Search for the cell housing the specified text and yield its (X, Y) center coordinate. 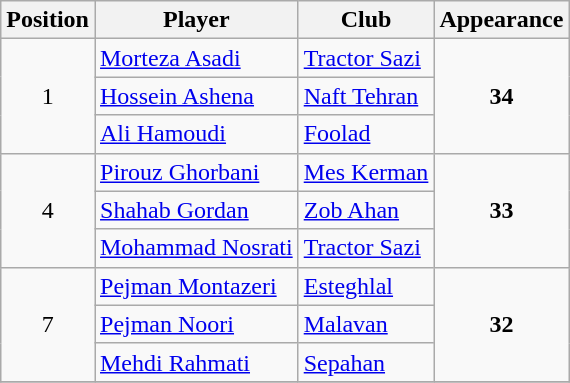
Pejman Montazeri (196, 286)
32 (502, 324)
Pirouz Ghorbani (196, 172)
Club (366, 20)
Naft Tehran (366, 96)
Zob Ahan (366, 210)
Sepahan (366, 362)
Pejman Noori (196, 324)
Mes Kerman (366, 172)
Esteghlal (366, 286)
Mehdi Rahmati (196, 362)
Shahab Gordan (196, 210)
Appearance (502, 20)
Ali Hamoudi (196, 134)
Player (196, 20)
Mohammad Nosrati (196, 248)
Hossein Ashena (196, 96)
1 (48, 96)
34 (502, 96)
7 (48, 324)
4 (48, 210)
Foolad (366, 134)
Malavan (366, 324)
33 (502, 210)
Morteza Asadi (196, 58)
Position (48, 20)
